Scan for the cell matching the given text and deliver its (X, Y) coordinate at center. 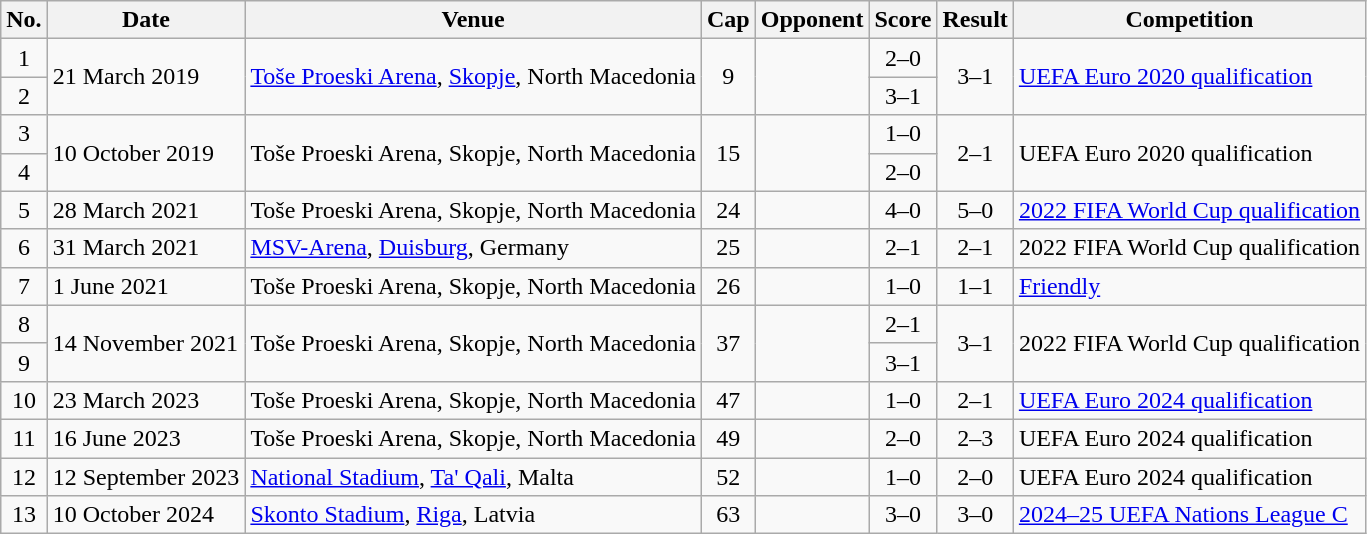
1 (24, 58)
13 (24, 515)
Cap (728, 20)
31 March 2021 (146, 248)
2 (24, 96)
Competition (1189, 20)
28 March 2021 (146, 210)
No. (24, 20)
52 (728, 477)
Score (903, 20)
3 (24, 134)
12 (24, 477)
37 (728, 343)
2–3 (975, 438)
Date (146, 20)
2024–25 UEFA Nations League C (1189, 515)
49 (728, 438)
Result (975, 20)
4–0 (903, 210)
6 (24, 248)
14 November 2021 (146, 343)
12 September 2023 (146, 477)
23 March 2023 (146, 400)
1 June 2021 (146, 286)
MSV-Arena, Duisburg, Germany (474, 248)
National Stadium, Ta' Qali, Malta (474, 477)
24 (728, 210)
10 October 2019 (146, 153)
1–1 (975, 286)
10 October 2024 (146, 515)
4 (24, 172)
15 (728, 153)
Skonto Stadium, Riga, Latvia (474, 515)
5–0 (975, 210)
21 March 2019 (146, 77)
Venue (474, 20)
7 (24, 286)
47 (728, 400)
25 (728, 248)
8 (24, 324)
Opponent (812, 20)
10 (24, 400)
Friendly (1189, 286)
5 (24, 210)
16 June 2023 (146, 438)
11 (24, 438)
26 (728, 286)
63 (728, 515)
